Determine the (x, y) coordinate at the center of the cell enclosing the given text.  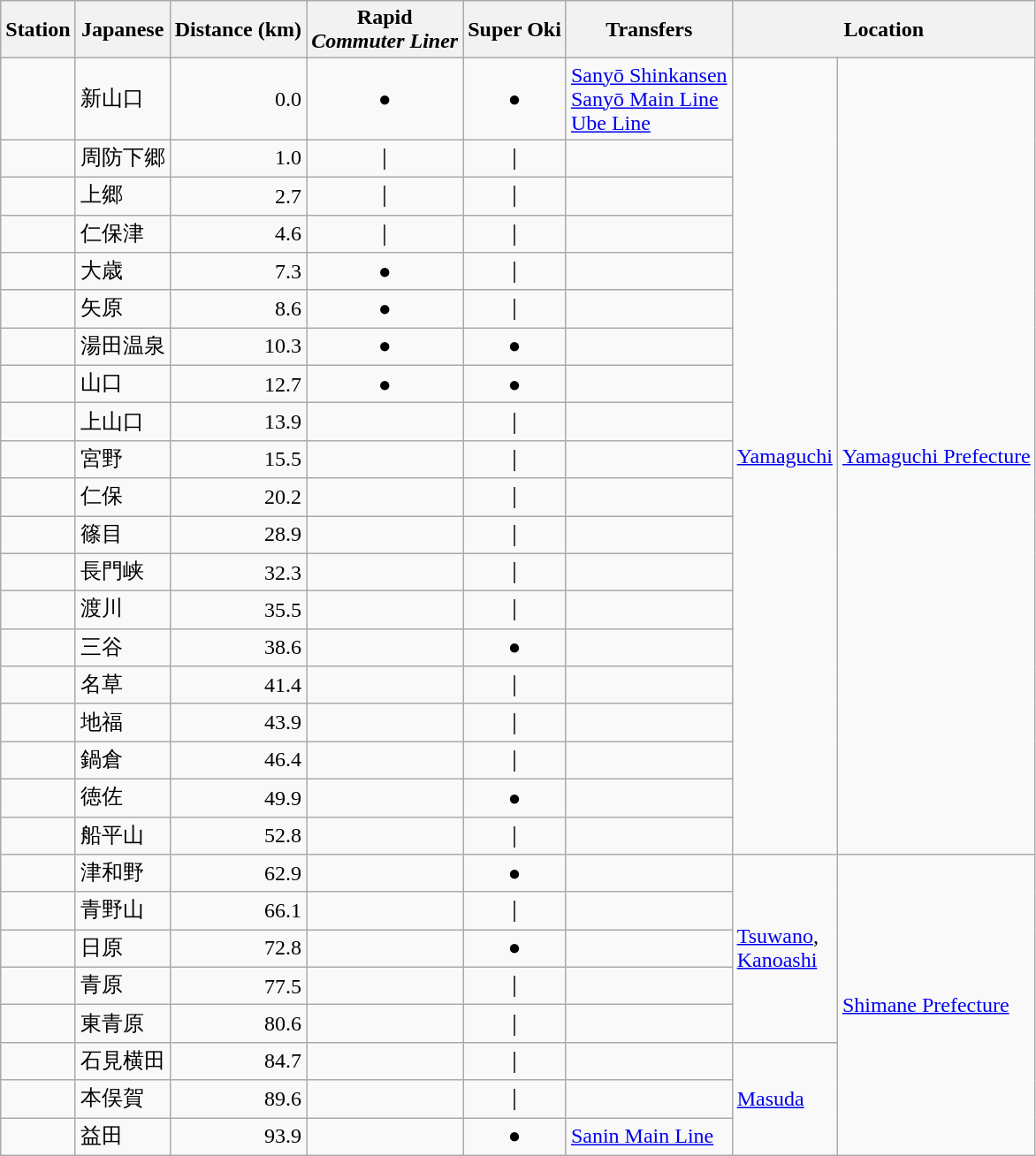
山口 (122, 384)
84.7 (238, 1061)
89.6 (238, 1099)
新山口 (122, 99)
上山口 (122, 422)
7.3 (238, 272)
93.9 (238, 1137)
Tsuwano,Kanoashi (785, 949)
0.0 (238, 99)
77.5 (238, 986)
2.7 (238, 196)
41.4 (238, 686)
青野山 (122, 910)
仁保 (122, 497)
RapidCommuter Liner (385, 30)
仁保津 (122, 233)
本俣賀 (122, 1099)
名草 (122, 686)
15.5 (238, 460)
Sanin Main Line (649, 1137)
49.9 (238, 797)
13.9 (238, 422)
12.7 (238, 384)
船平山 (122, 836)
38.6 (238, 647)
52.8 (238, 836)
72.8 (238, 949)
Sanyō ShinkansenSanyō Main LineUbe Line (649, 99)
渡川 (122, 610)
62.9 (238, 873)
Masuda (785, 1099)
10.3 (238, 346)
35.5 (238, 610)
Japanese (122, 30)
28.9 (238, 536)
長門峡 (122, 573)
46.4 (238, 760)
地福 (122, 723)
日原 (122, 949)
Yamaguchi (785, 456)
Super Oki (514, 30)
Transfers (649, 30)
32.3 (238, 573)
Distance (km) (238, 30)
1.0 (238, 159)
津和野 (122, 873)
湯田温泉 (122, 346)
4.6 (238, 233)
篠目 (122, 536)
鍋倉 (122, 760)
大歳 (122, 272)
Shimane Prefecture (936, 1005)
三谷 (122, 647)
Station (38, 30)
20.2 (238, 497)
43.9 (238, 723)
石見横田 (122, 1061)
東青原 (122, 1023)
Location (884, 30)
矢原 (122, 309)
80.6 (238, 1023)
66.1 (238, 910)
益田 (122, 1137)
周防下郷 (122, 159)
徳佐 (122, 797)
8.6 (238, 309)
宮野 (122, 460)
上郷 (122, 196)
Yamaguchi Prefecture (936, 456)
青原 (122, 986)
